Identify which cell holds the provided text, then report its [x, y] central coordinate. 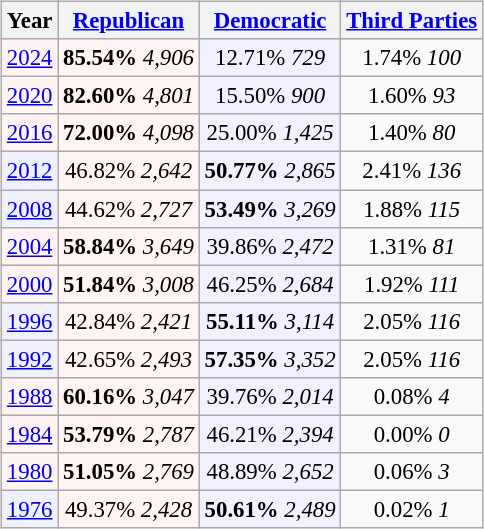
39.86% 2,472 [270, 246]
1.88% 115 [412, 209]
1.40% 80 [412, 133]
0.00% 0 [412, 434]
55.11% 3,114 [270, 321]
39.76% 2,014 [270, 396]
2000 [30, 284]
53.79% 2,787 [129, 434]
50.61% 2,489 [270, 509]
60.16% 3,047 [129, 396]
0.06% 3 [412, 472]
50.77% 2,865 [270, 171]
51.84% 3,008 [129, 284]
2016 [30, 133]
82.60% 4,801 [129, 96]
1988 [30, 396]
1984 [30, 434]
1976 [30, 509]
72.00% 4,098 [129, 133]
2004 [30, 246]
1.92% 111 [412, 284]
25.00% 1,425 [270, 133]
2012 [30, 171]
2020 [30, 96]
Democratic [270, 21]
85.54% 4,906 [129, 58]
42.84% 2,421 [129, 321]
15.50% 900 [270, 96]
53.49% 3,269 [270, 209]
1980 [30, 472]
Year [30, 21]
0.02% 1 [412, 509]
49.37% 2,428 [129, 509]
1996 [30, 321]
2024 [30, 58]
0.08% 4 [412, 396]
12.71% 729 [270, 58]
Republican [129, 21]
1.74% 100 [412, 58]
1.60% 93 [412, 96]
48.89% 2,652 [270, 472]
Third Parties [412, 21]
46.82% 2,642 [129, 171]
57.35% 3,352 [270, 359]
2008 [30, 209]
44.62% 2,727 [129, 209]
58.84% 3,649 [129, 246]
1.31% 81 [412, 246]
42.65% 2,493 [129, 359]
1992 [30, 359]
51.05% 2,769 [129, 472]
46.21% 2,394 [270, 434]
46.25% 2,684 [270, 284]
2.41% 136 [412, 171]
